Find where the given text appears and provide that cell's center as (x, y) coordinate. 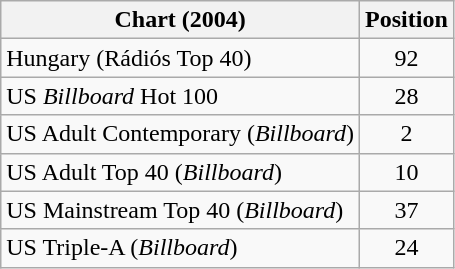
92 (407, 58)
10 (407, 172)
24 (407, 248)
US Triple-A (Billboard) (180, 248)
US Adult Contemporary (Billboard) (180, 134)
Position (407, 20)
28 (407, 96)
37 (407, 210)
US Mainstream Top 40 (Billboard) (180, 210)
2 (407, 134)
Hungary (Rádiós Top 40) (180, 58)
US Adult Top 40 (Billboard) (180, 172)
Chart (2004) (180, 20)
US Billboard Hot 100 (180, 96)
